Capture the cell that displays the provided text and extract its (x, y) central coordinate. 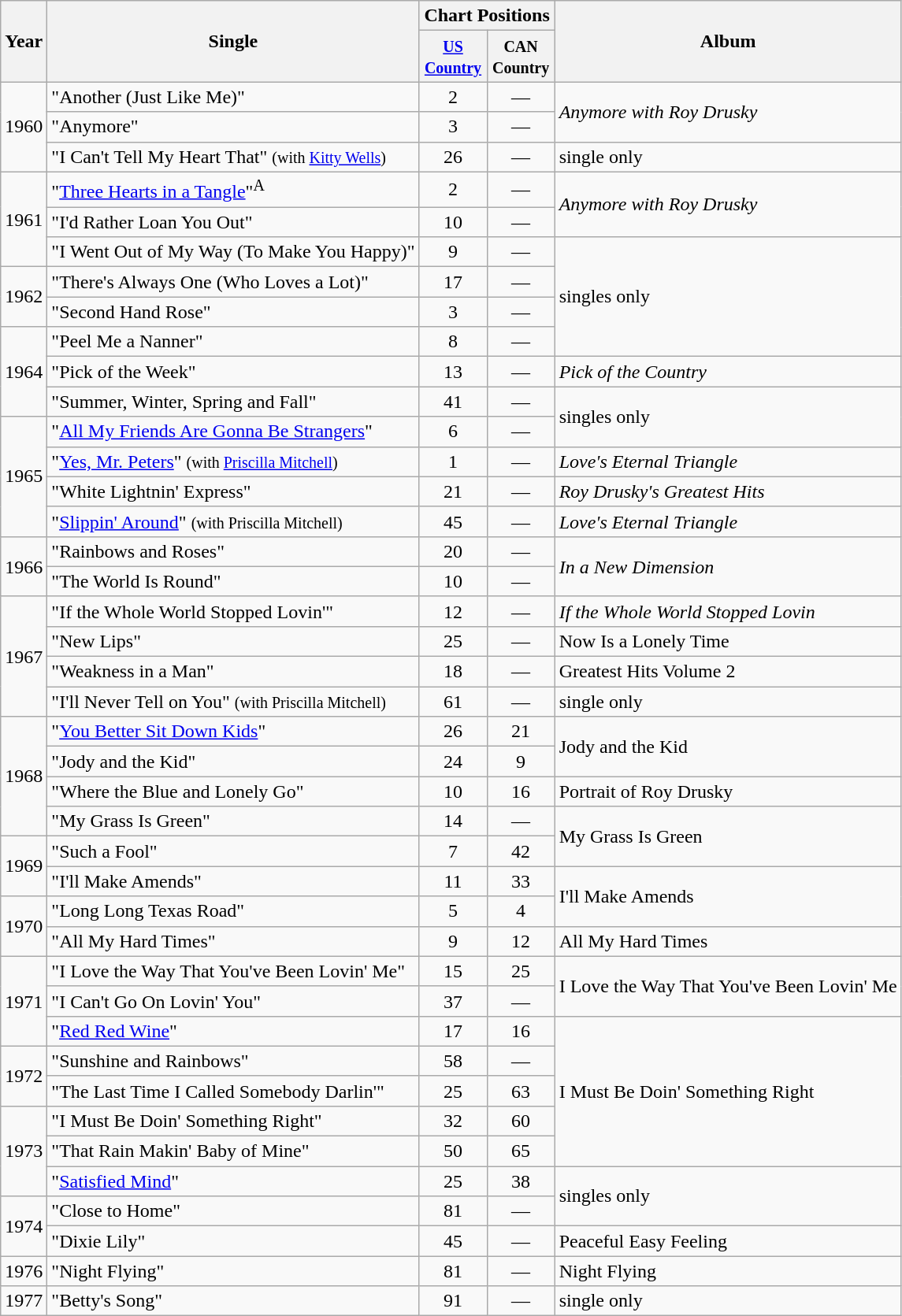
In a New Dimension (728, 566)
13 (453, 372)
Night Flying (728, 1271)
32 (453, 1121)
Year (24, 41)
1 (453, 462)
"If the Whole World Stopped Lovin'" (233, 611)
"Pick of the Week" (233, 372)
38 (521, 1181)
"Three Hearts in a Tangle"A (233, 189)
"I Can't Go On Lovin' You" (233, 1001)
Now Is a Lonely Time (728, 641)
1971 (24, 1001)
5 (453, 911)
6 (453, 432)
20 (453, 551)
"Betty's Song" (233, 1301)
1960 (24, 127)
"Long Long Texas Road" (233, 911)
"All My Friends Are Gonna Be Strangers" (233, 432)
"Red Red Wine" (233, 1031)
"I'd Rather Loan You Out" (233, 222)
"Slippin' Around" (with Priscilla Mitchell) (233, 521)
I Must Be Doin' Something Right (728, 1091)
"Dixie Lily" (233, 1241)
42 (521, 851)
1961 (24, 219)
50 (453, 1151)
15 (453, 971)
"Satisfied Mind" (233, 1181)
"Second Hand Rose" (233, 312)
Roy Drusky's Greatest Hits (728, 491)
"I'll Never Tell on You" (with Priscilla Mitchell) (233, 702)
14 (453, 821)
11 (453, 881)
"That Rain Makin' Baby of Mine" (233, 1151)
"Summer, Winter, Spring and Fall" (233, 402)
1976 (24, 1271)
1967 (24, 656)
41 (453, 402)
60 (521, 1121)
I'll Make Amends (728, 896)
"Rainbows and Roses" (233, 551)
"Peel Me a Nanner" (233, 342)
8 (453, 342)
"All My Hard Times" (233, 941)
If the Whole World Stopped Lovin (728, 611)
US Country (453, 57)
65 (521, 1151)
18 (453, 672)
1962 (24, 297)
I Love the Way That You've Been Lovin' Me (728, 986)
1964 (24, 372)
"My Grass Is Green" (233, 821)
24 (453, 762)
37 (453, 1001)
63 (521, 1091)
"Weakness in a Man" (233, 672)
Single (233, 41)
"Another (Just Like Me)" (233, 97)
1969 (24, 866)
"Such a Fool" (233, 851)
Greatest Hits Volume 2 (728, 672)
58 (453, 1061)
"White Lightnin' Express" (233, 491)
Peaceful Easy Feeling (728, 1241)
1972 (24, 1076)
"Anymore" (233, 127)
1977 (24, 1301)
4 (521, 911)
1968 (24, 777)
"Close to Home" (233, 1211)
"You Better Sit Down Kids" (233, 732)
"The World Is Round" (233, 581)
"The Last Time I Called Somebody Darlin'" (233, 1091)
Portrait of Roy Drusky (728, 791)
"Sunshine and Rainbows" (233, 1061)
CAN Country (521, 57)
1970 (24, 926)
"Yes, Mr. Peters" (with Priscilla Mitchell) (233, 462)
"I Must Be Doin' Something Right" (233, 1121)
Pick of the Country (728, 372)
61 (453, 702)
"Night Flying" (233, 1271)
1965 (24, 476)
"I'll Make Amends" (233, 881)
1973 (24, 1151)
7 (453, 851)
33 (521, 881)
91 (453, 1301)
1966 (24, 566)
My Grass Is Green (728, 836)
"Jody and the Kid" (233, 762)
Jody and the Kid (728, 747)
Chart Positions (487, 16)
"I Went Out of My Way (To Make You Happy)" (233, 252)
"I Love the Way That You've Been Lovin' Me" (233, 971)
All My Hard Times (728, 941)
Album (728, 41)
"New Lips" (233, 641)
"Where the Blue and Lonely Go" (233, 791)
"I Can't Tell My Heart That" (with Kitty Wells) (233, 157)
"There's Always One (Who Loves a Lot)" (233, 282)
1974 (24, 1226)
